Scan for the cell matching the given text and deliver its [x, y] coordinate at center. 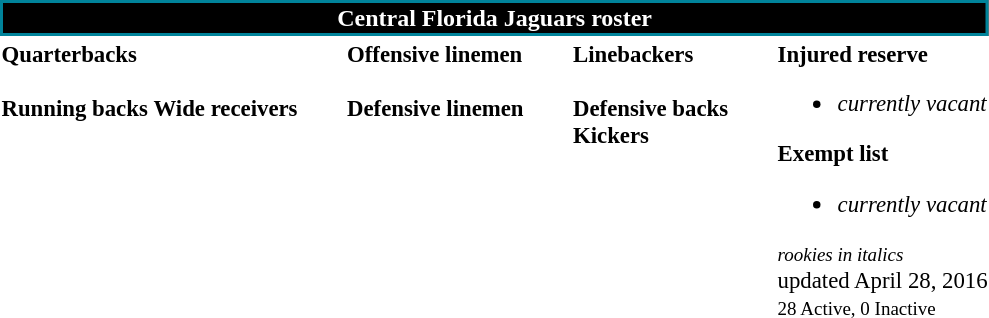
Central Florida Jaguars roster [494, 18]
